Output the [X, Y] coordinate of the center of the cell containing the given text.  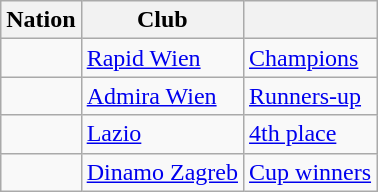
Lazio [162, 134]
Cup winners [310, 172]
Club [162, 20]
Runners-up [310, 96]
Nation [41, 20]
4th place [310, 134]
Dinamo Zagreb [162, 172]
Champions [310, 58]
Rapid Wien [162, 58]
Admira Wien [162, 96]
